Capture the cell that displays the provided text and extract its [x, y] central coordinate. 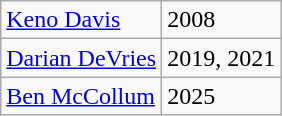
2008 [222, 20]
Keno Davis [82, 20]
Ben McCollum [82, 96]
2025 [222, 96]
Darian DeVries [82, 58]
2019, 2021 [222, 58]
